Determine the (x, y) coordinate at the center of the cell enclosing the given text.  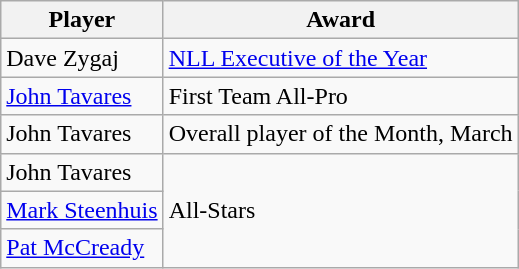
Dave Zygaj (82, 58)
Pat McCready (82, 248)
Player (82, 20)
Award (340, 20)
Mark Steenhuis (82, 210)
NLL Executive of the Year (340, 58)
Overall player of the Month, March (340, 134)
First Team All-Pro (340, 96)
All-Stars (340, 210)
